Locate the cell with the specified text and output its [X, Y] center coordinate. 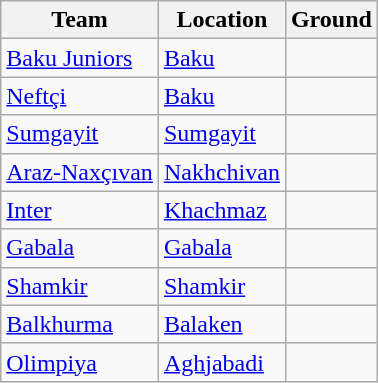
Aghjabadi [222, 362]
Ground [331, 20]
Araz-Naxçıvan [80, 172]
Team [80, 20]
Neftçi [80, 96]
Baku Juniors [80, 58]
Khachmaz [222, 210]
Balkhurma [80, 324]
Inter [80, 210]
Olimpiya [80, 362]
Balaken [222, 324]
Location [222, 20]
Nakhchivan [222, 172]
